Locate the cell with the specified text and output its [X, Y] center coordinate. 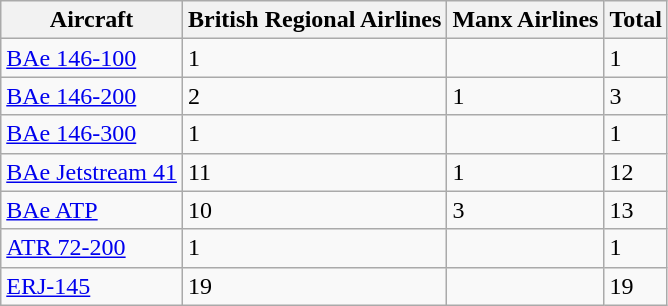
BAe 146-100 [92, 58]
Aircraft [92, 20]
ATR 72-200 [92, 248]
Manx Airlines [526, 20]
BAe 146-200 [92, 96]
British Regional Airlines [314, 20]
ERJ-145 [92, 286]
Total [636, 20]
13 [636, 210]
10 [314, 210]
11 [314, 172]
12 [636, 172]
2 [314, 96]
BAe 146-300 [92, 134]
BAe Jetstream 41 [92, 172]
BAe ATP [92, 210]
